Search for the cell housing the specified text and yield its [X, Y] center coordinate. 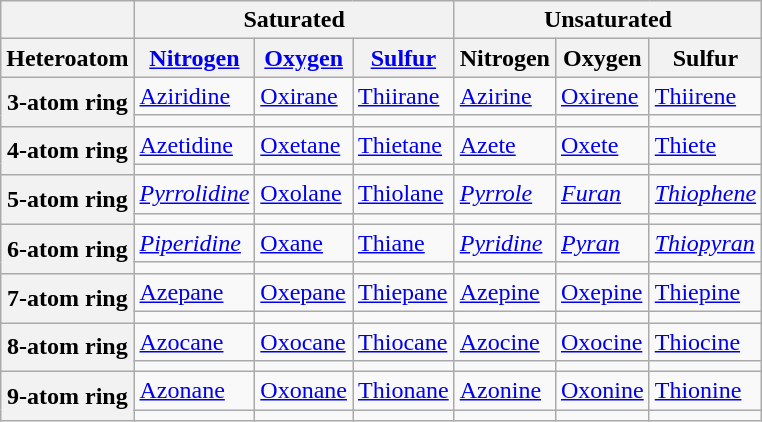
Pyridine [504, 243]
Thietane [404, 145]
Azete [504, 145]
Thiophene [705, 194]
Thiane [404, 243]
Oxocane [304, 341]
Thiepine [705, 292]
Azetidine [194, 145]
Thiirene [705, 96]
Thiocane [404, 341]
Thiopyran [705, 243]
Azocane [194, 341]
Oxolane [304, 194]
Azirine [504, 96]
Pyran [602, 243]
Oxepane [304, 292]
Unsaturated [608, 20]
Oxane [304, 243]
Heteroatom [68, 58]
Thionane [404, 391]
5-atom ring [68, 200]
9-atom ring [68, 396]
Azonane [194, 391]
Thiepane [404, 292]
Oxocine [602, 341]
Pyrrolidine [194, 194]
7-atom ring [68, 298]
Azocine [504, 341]
Oxonine [602, 391]
Thiolane [404, 194]
Azepane [194, 292]
Thiirane [404, 96]
Aziridine [194, 96]
Saturated [294, 20]
Thionine [705, 391]
Piperidine [194, 243]
Thiocine [705, 341]
Oxonane [304, 391]
Oxetane [304, 145]
Thiete [705, 145]
8-atom ring [68, 346]
Furan [602, 194]
Oxepine [602, 292]
Pyrrole [504, 194]
4-atom ring [68, 150]
Oxirene [602, 96]
Azonine [504, 391]
Oxete [602, 145]
6-atom ring [68, 248]
3-atom ring [68, 102]
Oxirane [304, 96]
Azepine [504, 292]
